Locate the cell with the specified text and output its (X, Y) center coordinate. 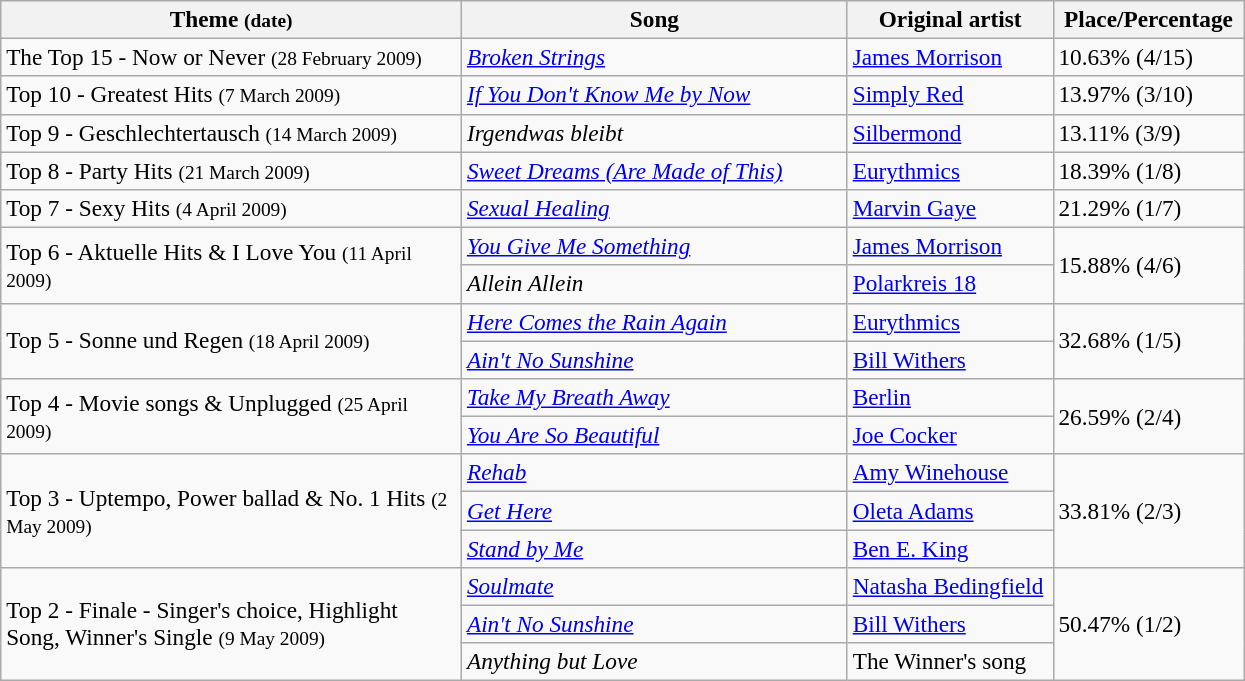
26.59% (2/4) (1148, 416)
Marvin Gaye (950, 208)
Rehab (655, 473)
Top 10 - Greatest Hits (7 March 2009) (232, 95)
Irgendwas bleibt (655, 133)
Polarkreis 18 (950, 284)
Oleta Adams (950, 510)
13.11% (3/9) (1148, 133)
Amy Winehouse (950, 473)
Berlin (950, 397)
Song (655, 19)
21.29% (1/7) (1148, 208)
You Give Me Something (655, 246)
Top 8 - Party Hits (21 March 2009) (232, 170)
Place/Percentage (1148, 19)
50.47% (1/2) (1148, 624)
Soulmate (655, 586)
The Winner's song (950, 662)
Get Here (655, 510)
The Top 15 - Now or Never (28 February 2009) (232, 57)
Top 2 - Finale - Singer's choice, Highlight Song, Winner's Single (9 May 2009) (232, 624)
Natasha Bedingfield (950, 586)
Original artist (950, 19)
10.63% (4/15) (1148, 57)
Top 6 - Aktuelle Hits & I Love You (11 April 2009) (232, 265)
15.88% (4/6) (1148, 265)
Top 3 - Uptempo, Power ballad & No. 1 Hits (2 May 2009) (232, 510)
13.97% (3/10) (1148, 95)
Allein Allein (655, 284)
Theme (date) (232, 19)
Simply Red (950, 95)
Joe Cocker (950, 435)
Top 7 - Sexy Hits (4 April 2009) (232, 208)
You Are So Beautiful (655, 435)
Ben E. King (950, 548)
Take My Breath Away (655, 397)
Sexual Healing (655, 208)
If You Don't Know Me by Now (655, 95)
Silbermond (950, 133)
Broken Strings (655, 57)
18.39% (1/8) (1148, 170)
Top 9 - Geschlechtertausch (14 March 2009) (232, 133)
32.68% (1/5) (1148, 341)
Sweet Dreams (Are Made of This) (655, 170)
Anything but Love (655, 662)
Here Comes the Rain Again (655, 322)
Top 4 - Movie songs & Unplugged (25 April 2009) (232, 416)
Stand by Me (655, 548)
33.81% (2/3) (1148, 510)
Top 5 - Sonne und Regen (18 April 2009) (232, 341)
